Output the [x, y] coordinate of the center of the cell containing the given text.  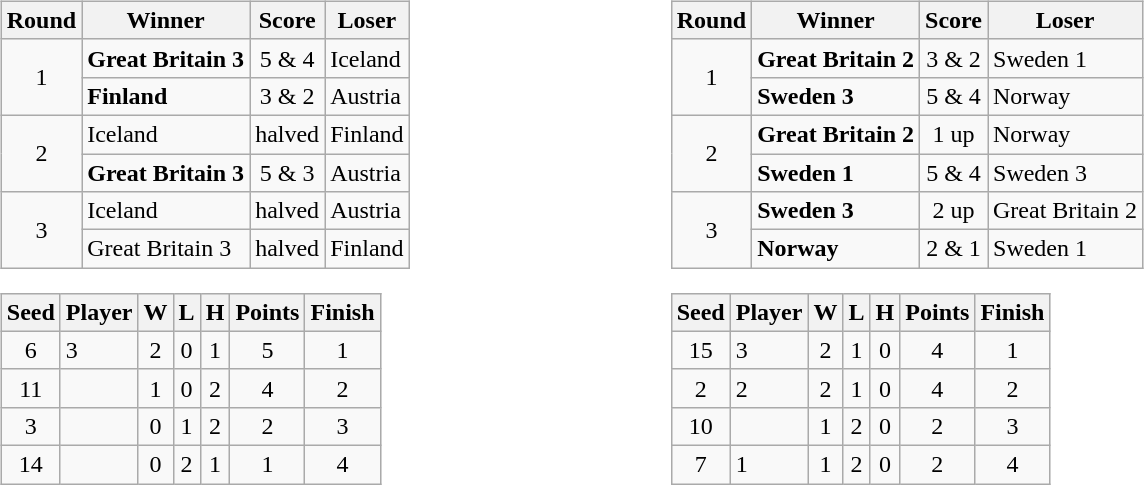
14 [30, 464]
1 up [954, 134]
2 up [954, 211]
7 [700, 464]
15 [700, 350]
11 [30, 388]
5 [268, 350]
5 & 3 [288, 173]
10 [700, 426]
2 & 1 [954, 249]
6 [30, 350]
